For the text-containing cell, return its midpoint in [X, Y] coordinate format. 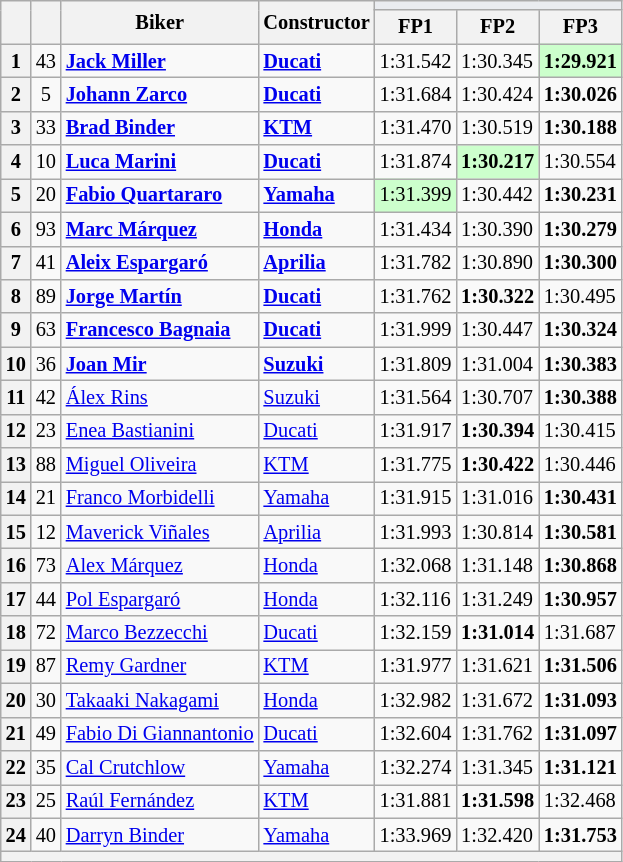
1:31.874 [416, 162]
1:31.621 [498, 666]
1:32.068 [416, 565]
1:31.881 [416, 801]
1:32.116 [416, 599]
1:30.422 [498, 465]
1:30.495 [580, 296]
88 [46, 465]
1:31.753 [580, 835]
1:31.687 [580, 633]
93 [46, 229]
1:30.231 [580, 195]
1 [16, 61]
44 [46, 599]
Joan Mir [160, 364]
1:30.026 [580, 94]
Jack Miller [160, 61]
22 [16, 767]
43 [46, 61]
7 [16, 263]
73 [46, 565]
40 [46, 835]
1:29.921 [580, 61]
1:31.915 [416, 498]
1:31.470 [416, 128]
11 [16, 397]
15 [16, 532]
1:30.446 [580, 465]
FP1 [416, 27]
17 [16, 599]
3 [16, 128]
1:32.982 [416, 700]
1:30.388 [580, 397]
25 [46, 801]
41 [46, 263]
1:30.519 [498, 128]
1:30.322 [498, 296]
Marc Márquez [160, 229]
Miguel Oliveira [160, 465]
1:31.917 [416, 431]
35 [46, 767]
1:31.672 [498, 700]
1:31.093 [580, 700]
42 [46, 397]
Aleix Espargaró [160, 263]
1:30.431 [580, 498]
18 [16, 633]
Fabio Di Giannantonio [160, 734]
1:32.468 [580, 801]
9 [16, 330]
1:33.969 [416, 835]
Constructor [317, 22]
1:31.345 [498, 767]
49 [46, 734]
Brad Binder [160, 128]
1:31.249 [498, 599]
1:31.977 [416, 666]
1:31.809 [416, 364]
72 [46, 633]
1:31.121 [580, 767]
16 [16, 565]
1:32.159 [416, 633]
1:31.014 [498, 633]
1:32.274 [416, 767]
1:30.868 [580, 565]
1:30.890 [498, 263]
FP2 [498, 27]
1:30.217 [498, 162]
63 [46, 330]
Pol Espargaró [160, 599]
1:30.957 [580, 599]
1:31.775 [416, 465]
36 [46, 364]
Takaaki Nakagami [160, 700]
2 [16, 94]
1:31.542 [416, 61]
89 [46, 296]
Biker [160, 22]
13 [16, 465]
1:31.148 [498, 565]
Enea Bastianini [160, 431]
1:30.383 [580, 364]
6 [16, 229]
1:30.814 [498, 532]
33 [46, 128]
1:31.506 [580, 666]
1:30.415 [580, 431]
1:31.399 [416, 195]
1:30.707 [498, 397]
1:30.279 [580, 229]
FP3 [580, 27]
1:30.424 [498, 94]
14 [16, 498]
Francesco Bagnaia [160, 330]
19 [16, 666]
1:31.564 [416, 397]
1:30.581 [580, 532]
1:31.434 [416, 229]
1:30.324 [580, 330]
Marco Bezzecchi [160, 633]
Maverick Viñales [160, 532]
87 [46, 666]
1:30.300 [580, 263]
24 [16, 835]
1:30.394 [498, 431]
Jorge Martín [160, 296]
Darryn Binder [160, 835]
1:31.097 [580, 734]
Johann Zarco [160, 94]
1:31.004 [498, 364]
Cal Crutchlow [160, 767]
Remy Gardner [160, 666]
1:31.598 [498, 801]
30 [46, 700]
1:30.188 [580, 128]
Raúl Fernández [160, 801]
1:30.390 [498, 229]
1:30.442 [498, 195]
8 [16, 296]
4 [16, 162]
1:31.016 [498, 498]
Alex Márquez [160, 565]
1:31.993 [416, 532]
1:32.604 [416, 734]
1:30.447 [498, 330]
Álex Rins [160, 397]
1:31.782 [416, 263]
1:31.684 [416, 94]
Franco Morbidelli [160, 498]
1:31.999 [416, 330]
Luca Marini [160, 162]
1:30.554 [580, 162]
1:32.420 [498, 835]
1:30.345 [498, 61]
Fabio Quartararo [160, 195]
